Extract the (X, Y) coordinate from the center of the cell holding the provided text.  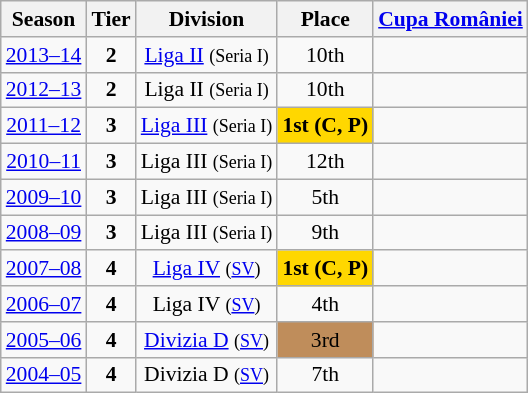
Cupa României (450, 19)
Place (325, 19)
2013–14 (44, 55)
2005–06 (44, 340)
4th (325, 304)
2008–09 (44, 233)
2011–12 (44, 126)
7th (325, 375)
2012–13 (44, 90)
3rd (325, 340)
2004–05 (44, 375)
2007–08 (44, 269)
9th (325, 233)
Division (207, 19)
2006–07 (44, 304)
12th (325, 162)
2009–10 (44, 197)
Season (44, 19)
2010–11 (44, 162)
5th (325, 197)
Tier (110, 19)
